Scan for the cell matching the given text and deliver its (X, Y) coordinate at center. 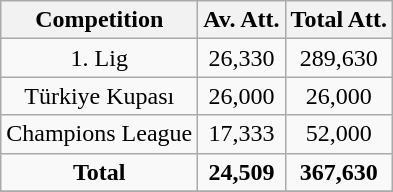
Competition (100, 20)
24,509 (242, 172)
Türkiye Kupası (100, 96)
Av. Att. (242, 20)
17,333 (242, 134)
52,000 (339, 134)
367,630 (339, 172)
26,330 (242, 58)
289,630 (339, 58)
Total (100, 172)
1. Lig (100, 58)
Champions League (100, 134)
Total Att. (339, 20)
